Output the (X, Y) coordinate of the center of the cell containing the given text.  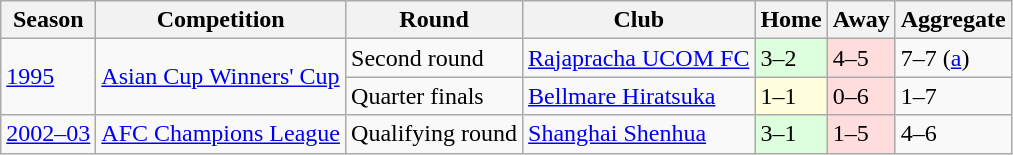
Rajapracha UCOM FC (639, 58)
Competition (221, 20)
4–5 (861, 58)
Away (861, 20)
1–5 (861, 134)
0–6 (861, 96)
3–2 (791, 58)
2002–03 (48, 134)
7–7 (a) (953, 58)
Aggregate (953, 20)
Home (791, 20)
Round (434, 20)
1–7 (953, 96)
Quarter finals (434, 96)
1995 (48, 77)
Shanghai Shenhua (639, 134)
Bellmare Hiratsuka (639, 96)
Second round (434, 58)
4–6 (953, 134)
Season (48, 20)
3–1 (791, 134)
Qualifying round (434, 134)
1–1 (791, 96)
AFC Champions League (221, 134)
Club (639, 20)
Asian Cup Winners' Cup (221, 77)
